Return [x, y] of the center of cell containing provided text 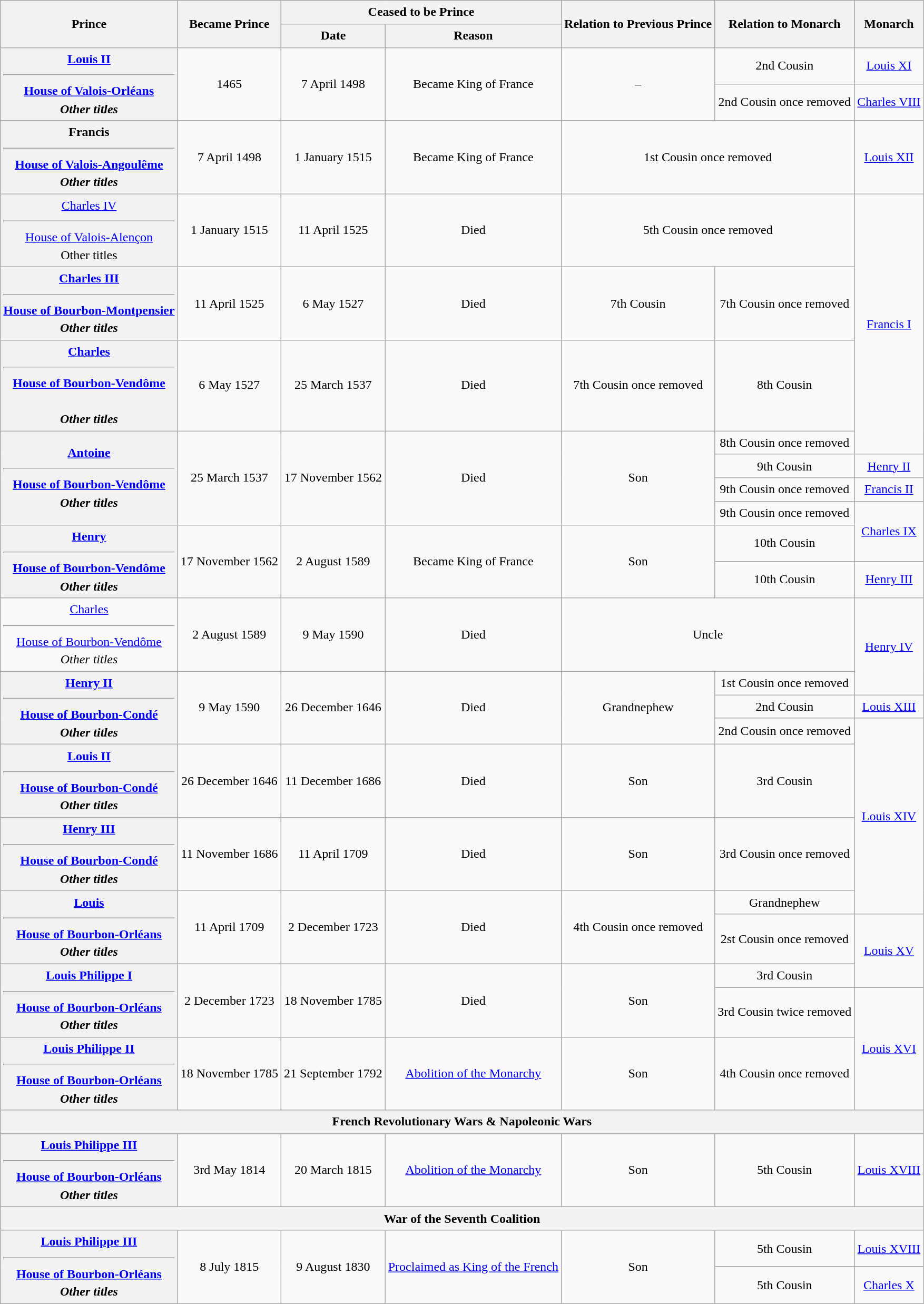
Charles IVHouse of Valois-AlençonOther titles [89, 231]
Became Prince [229, 24]
21 September 1792 [333, 1074]
3rd Cousin once removed [785, 855]
Relation to Monarch [785, 24]
Henry III [889, 580]
8th Cousin once removed [785, 443]
HenryHouse of Bourbon-VendômeOther titles [89, 562]
Charles IX [889, 532]
Francis I [889, 325]
Louis Philippe IHouse of Bourbon-OrléansOther titles [89, 1000]
Louis IIHouse of Bourbon-CondéOther titles [89, 781]
3rd May 1814 [229, 1171]
9th Cousin [785, 466]
Louis XV [889, 950]
AntoineHouse of Bourbon-VendômeOther titles [89, 478]
Louis XIV [889, 816]
French Revolutionary Wars & Napoleonic Wars [462, 1122]
FrancisHouse of Valois-AngoulêmeOther titles [89, 157]
LouisHouse of Bourbon-OrléansOther titles [89, 927]
Monarch [889, 24]
Charles VIII [889, 102]
2st Cousin once removed [785, 939]
Ceased to be Prince [421, 13]
Reason [473, 36]
7th Cousin [638, 303]
Proclaimed as King of the French [473, 1267]
Charles IIIHouse of Bourbon-MontpensierOther titles [89, 303]
Henry IV [889, 646]
Louis XVI [889, 1048]
Henry IIIHouse of Bourbon-CondéOther titles [89, 855]
8 July 1815 [229, 1267]
8th Cousin [785, 385]
Louis XII [889, 157]
5th Cousin once removed [708, 231]
Henry IIHouse of Bourbon-CondéOther titles [89, 708]
1465 [229, 84]
Relation to Previous Prince [638, 24]
Louis XI [889, 65]
Uncle [708, 634]
9 August 1830 [333, 1267]
11 November 1686 [229, 855]
Prince [89, 24]
Charles X [889, 1285]
Louis IIHouse of Valois-OrléansOther titles [89, 84]
11 December 1686 [333, 781]
War of the Seventh Coalition [462, 1218]
20 March 1815 [333, 1171]
Henry II [889, 466]
3rd Cousin twice removed [785, 1012]
Louis Philippe IIHouse of Bourbon-OrléansOther titles [89, 1074]
Date [333, 36]
– [638, 84]
Francis II [889, 490]
Louis XIII [889, 707]
